Output the [x, y] coordinate of the center of the cell containing the given text.  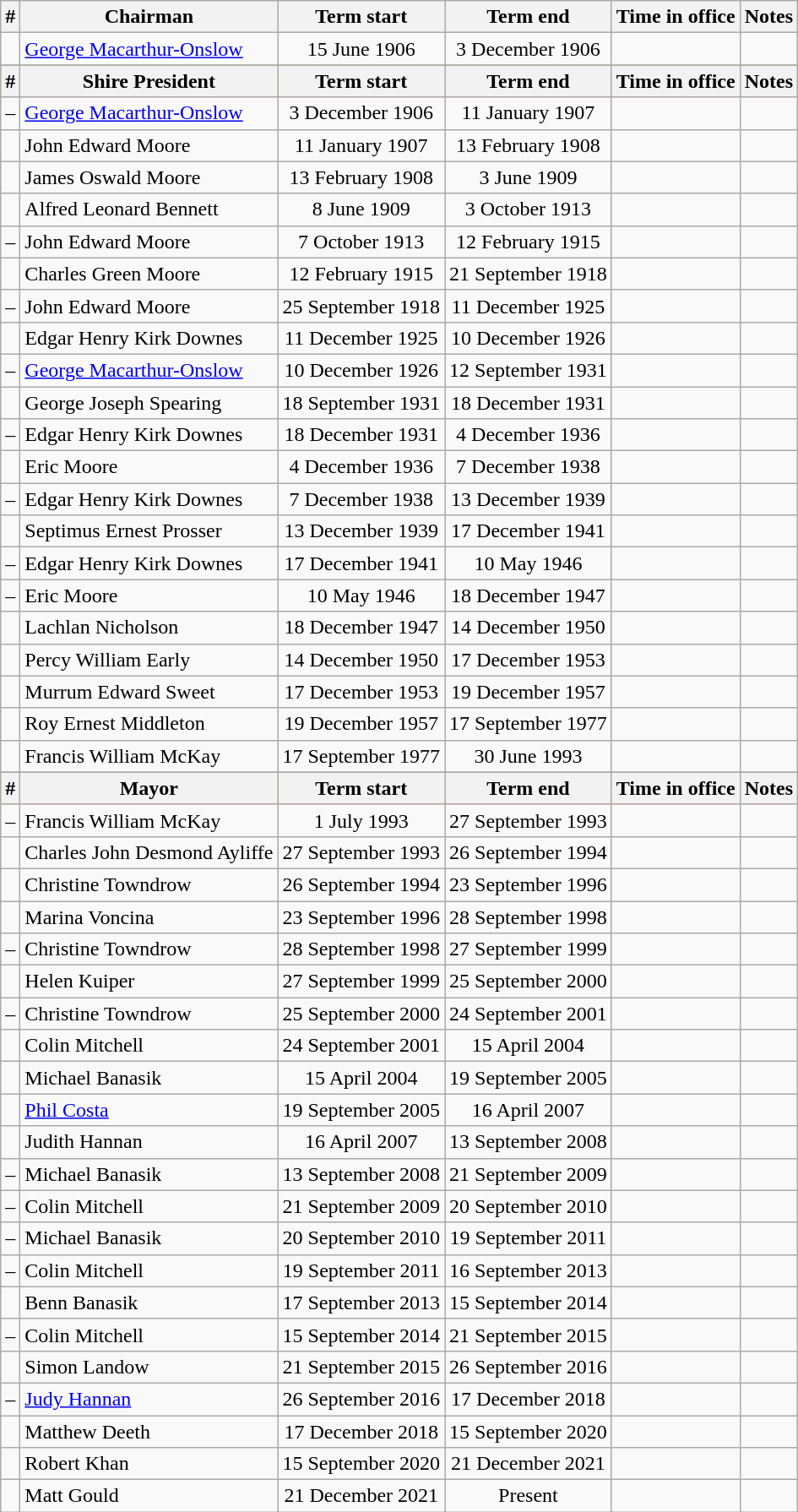
15 June 1906 [361, 49]
Murrum Edward Sweet [149, 692]
Present [529, 1496]
30 June 1993 [529, 756]
Alfred Leonard Bennett [149, 209]
25 September 1918 [361, 306]
Judith Hannan [149, 1142]
Roy Ernest Middleton [149, 724]
Simon Landow [149, 1367]
Phil Costa [149, 1110]
3 October 1913 [529, 209]
Shire President [149, 81]
7 October 1913 [361, 242]
George Joseph Spearing [149, 403]
16 September 2013 [529, 1270]
Matt Gould [149, 1496]
Judy Hannan [149, 1399]
Percy William Early [149, 660]
3 June 1909 [529, 177]
Lachlan Nicholson [149, 628]
Helen Kuiper [149, 982]
Marina Voncina [149, 916]
Matthew Deeth [149, 1432]
8 June 1909 [361, 209]
Septimus Ernest Prosser [149, 531]
Mayor [149, 788]
Charles Green Moore [149, 274]
17 September 2013 [361, 1303]
Charles John Desmond Ayliffe [149, 852]
18 September 1931 [361, 403]
21 September 1918 [529, 274]
12 September 1931 [529, 370]
Chairman [149, 17]
James Oswald Moore [149, 177]
Robert Khan [149, 1464]
1 July 1993 [361, 820]
Benn Banasik [149, 1303]
